For the text-containing cell, return its midpoint in (x, y) coordinate format. 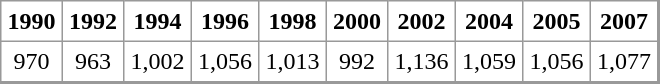
2002 (422, 21)
970 (32, 62)
2007 (624, 21)
1,136 (422, 62)
1,059 (489, 62)
1998 (293, 21)
1,013 (293, 62)
1,077 (624, 62)
992 (357, 62)
963 (93, 62)
2005 (557, 21)
2004 (489, 21)
1990 (32, 21)
2000 (357, 21)
1994 (158, 21)
1,002 (158, 62)
1996 (225, 21)
1992 (93, 21)
